Capture the cell that displays the provided text and extract its (x, y) central coordinate. 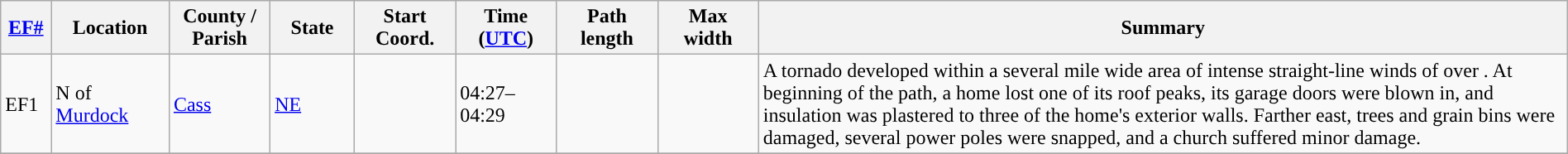
State (313, 28)
Max width (708, 28)
NE (313, 104)
County / Parish (219, 28)
04:27–04:29 (506, 104)
Summary (1163, 28)
Time (UTC) (506, 28)
Start Coord. (404, 28)
EF# (26, 28)
EF1 (26, 104)
Location (111, 28)
Cass (219, 104)
N of Murdock (111, 104)
Path length (607, 28)
